Output the (X, Y) coordinate of the center of the cell containing the given text.  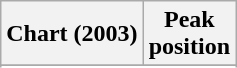
Peakposition (189, 34)
Chart (2003) (72, 34)
